Find where the given text appears and provide that cell's center as (x, y) coordinate. 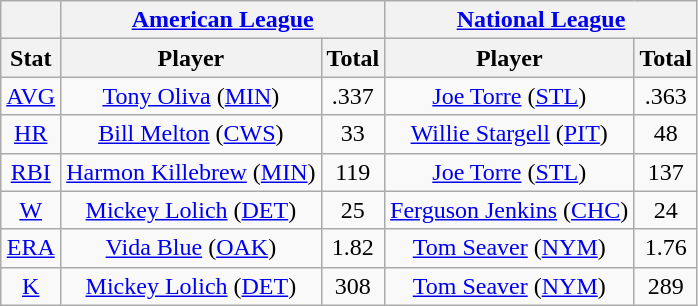
W (31, 210)
HR (31, 134)
.363 (666, 96)
Bill Melton (CWS) (191, 134)
Harmon Killebrew (MIN) (191, 172)
AVG (31, 96)
K (31, 286)
RBI (31, 172)
Willie Stargell (PIT) (510, 134)
24 (666, 210)
.337 (353, 96)
Stat (31, 58)
Vida Blue (OAK) (191, 248)
Tony Oliva (MIN) (191, 96)
308 (353, 286)
25 (353, 210)
American League (223, 20)
289 (666, 286)
119 (353, 172)
Ferguson Jenkins (CHC) (510, 210)
1.76 (666, 248)
ERA (31, 248)
137 (666, 172)
33 (353, 134)
48 (666, 134)
1.82 (353, 248)
National League (542, 20)
